Search for the cell housing the specified text and yield its [x, y] center coordinate. 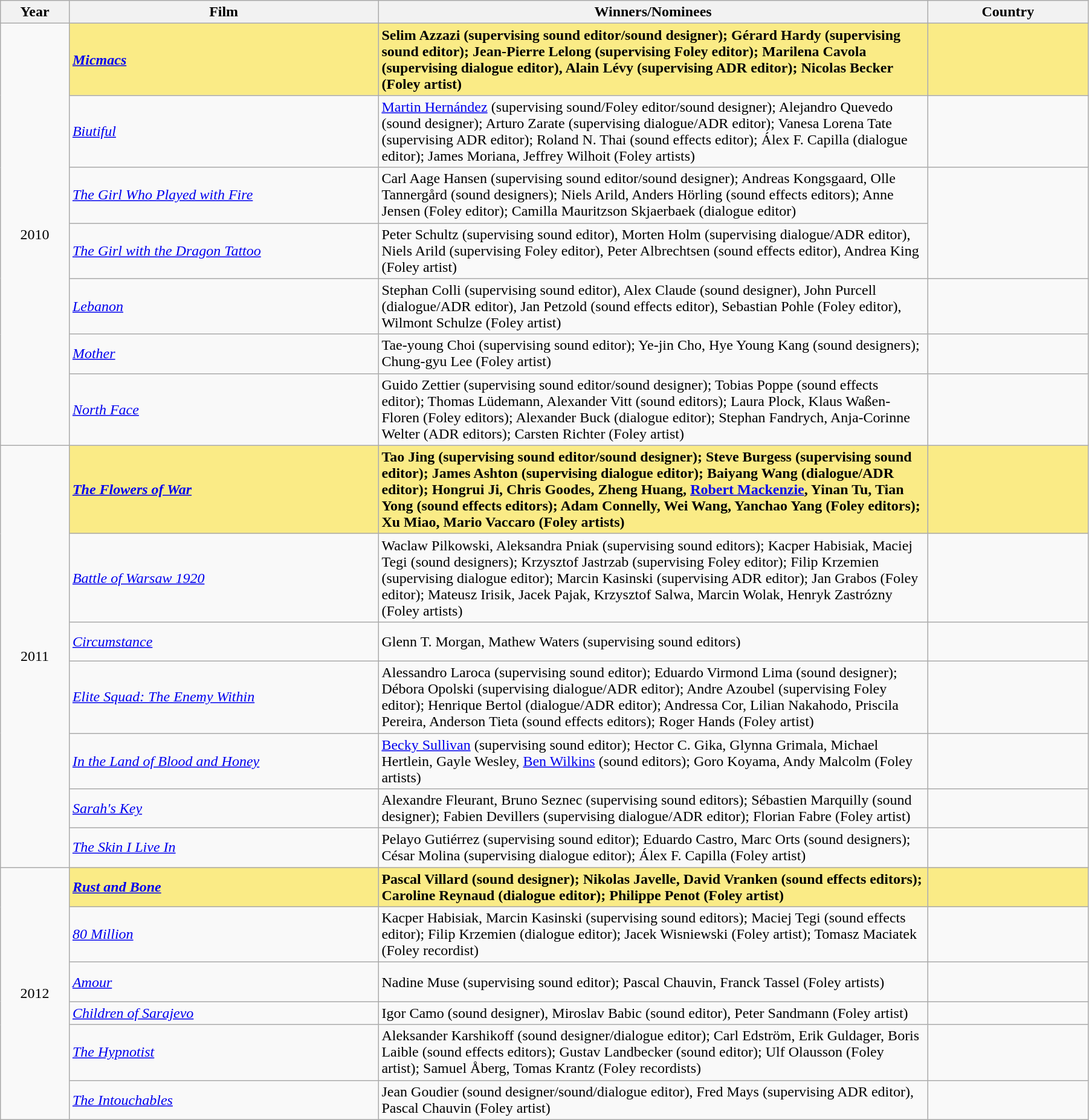
The Flowers of War [224, 489]
The Girl with the Dragon Tattoo [224, 251]
Rust and Bone [224, 887]
North Face [224, 410]
2011 [35, 656]
Country [1008, 12]
Winners/Nominees [653, 12]
Year [35, 12]
Elite Squad: The Enemy Within [224, 697]
Lebanon [224, 306]
Glenn T. Morgan, Mathew Waters (supervising sound editors) [653, 642]
Igor Camo (sound designer), Miroslav Babic (sound editor), Peter Sandmann (Foley artist) [653, 1013]
Battle of Warsaw 1920 [224, 578]
Jean Goudier (sound designer/sound/dialogue editor), Fred Mays (supervising ADR editor), Pascal Chauvin (Foley artist) [653, 1099]
Children of Sarajevo [224, 1013]
Film [224, 12]
2012 [35, 993]
The Girl Who Played with Fire [224, 195]
The Hypnotist [224, 1052]
Biutiful [224, 132]
Circumstance [224, 642]
Amour [224, 982]
The Intouchables [224, 1099]
Nadine Muse (supervising sound editor); Pascal Chauvin, Franck Tassel (Foley artists) [653, 982]
The Skin I Live In [224, 848]
Mother [224, 354]
80 Million [224, 935]
Micmacs [224, 59]
2010 [35, 234]
Sarah's Key [224, 808]
Tae-young Choi (supervising sound editor); Ye-jin Cho, Hye Young Kang (sound designers); Chung-gyu Lee (Foley artist) [653, 354]
In the Land of Blood and Honey [224, 761]
